For the text-containing cell, return its midpoint in [x, y] coordinate format. 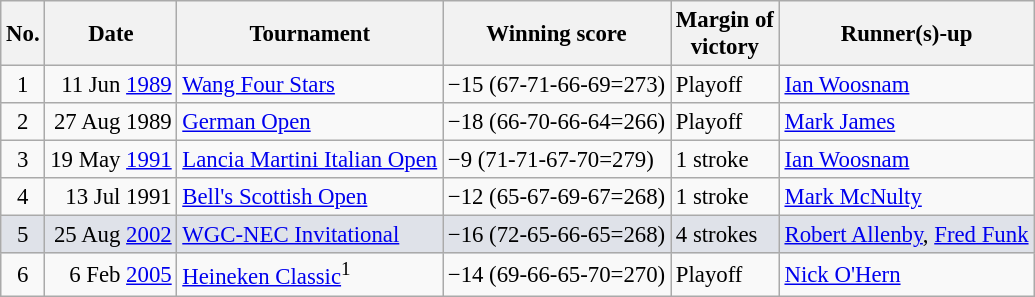
2 [23, 122]
27 Aug 1989 [111, 122]
Runner(s)-up [906, 34]
−16 (72-65-66-65=268) [556, 235]
−14 (69-66-65-70=270) [556, 275]
19 May 1991 [111, 160]
Mark McNulty [906, 197]
Nick O'Hern [906, 275]
6 [23, 275]
−9 (71-71-67-70=279) [556, 160]
5 [23, 235]
No. [23, 34]
1 [23, 85]
Margin ofvictory [724, 34]
Lancia Martini Italian Open [310, 160]
4 strokes [724, 235]
−18 (66-70-66-64=266) [556, 122]
13 Jul 1991 [111, 197]
25 Aug 2002 [111, 235]
3 [23, 160]
Tournament [310, 34]
4 [23, 197]
6 Feb 2005 [111, 275]
Heineken Classic1 [310, 275]
WGC-NEC Invitational [310, 235]
Mark James [906, 122]
−15 (67-71-66-69=273) [556, 85]
11 Jun 1989 [111, 85]
Winning score [556, 34]
Robert Allenby, Fred Funk [906, 235]
Wang Four Stars [310, 85]
Date [111, 34]
−12 (65-67-69-67=268) [556, 197]
German Open [310, 122]
Bell's Scottish Open [310, 197]
